Scan for the cell matching the given text and deliver its (X, Y) coordinate at center. 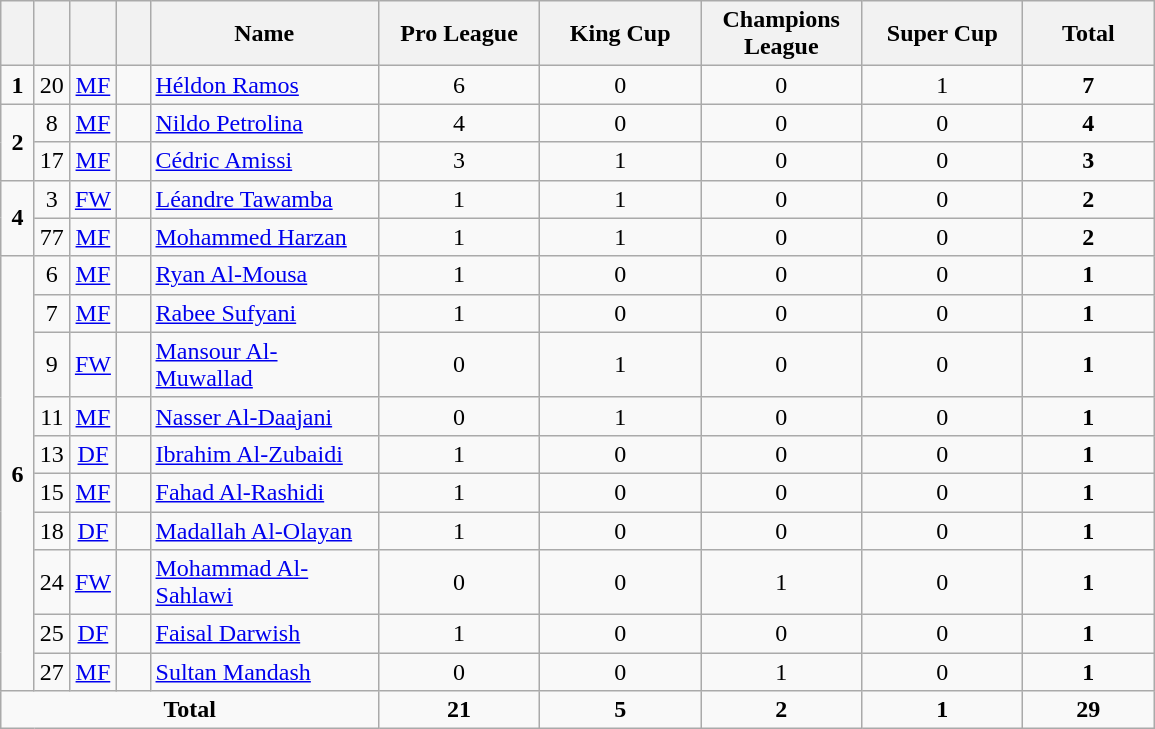
Pro League (460, 34)
11 (52, 416)
25 (52, 634)
Champions League (782, 34)
Sultan Mandash (264, 672)
Ryan Al-Mousa (264, 275)
Madallah Al-Olayan (264, 531)
Faisal Darwish (264, 634)
29 (1088, 710)
18 (52, 531)
Nasser Al-Daajani (264, 416)
Ibrahim Al-Zubaidi (264, 454)
Mohammed Harzan (264, 237)
24 (52, 582)
Name (264, 34)
Héldon Ramos (264, 85)
15 (52, 492)
27 (52, 672)
Mansour Al-Muwallad (264, 364)
8 (52, 123)
9 (52, 364)
77 (52, 237)
Mohammad Al-Sahlawi (264, 582)
Rabee Sufyani (264, 313)
Super Cup (942, 34)
17 (52, 161)
King Cup (620, 34)
Cédric Amissi (264, 161)
Léandre Tawamba (264, 199)
5 (620, 710)
13 (52, 454)
20 (52, 85)
21 (460, 710)
Fahad Al-Rashidi (264, 492)
Nildo Petrolina (264, 123)
